Determine the [X, Y] coordinate at the center of the cell enclosing the given text.  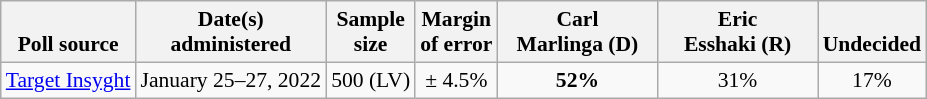
January 25–27, 2022 [230, 80]
52% [577, 80]
± 4.5% [456, 80]
17% [872, 80]
CarlMarlinga (D) [577, 32]
EricEsshaki (R) [738, 32]
500 (LV) [370, 80]
31% [738, 80]
Target Insyght [68, 80]
Samplesize [370, 32]
Marginof error [456, 32]
Date(s)administered [230, 32]
Poll source [68, 32]
Undecided [872, 32]
